Capture the cell that displays the provided text and extract its (X, Y) central coordinate. 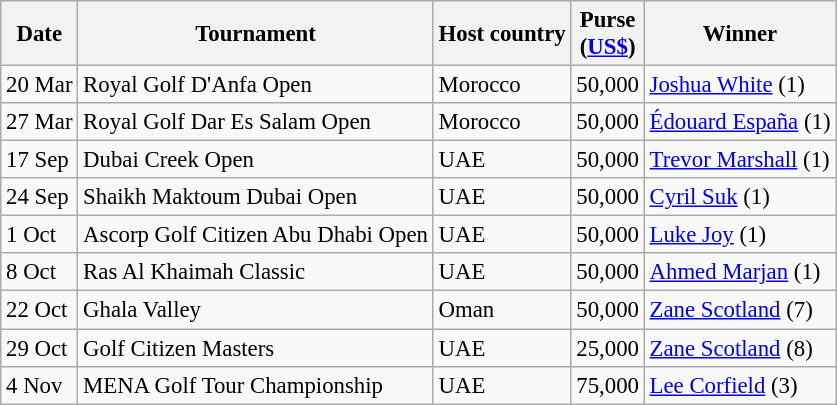
Ascorp Golf Citizen Abu Dhabi Open (256, 235)
Lee Corfield (3) (740, 385)
24 Sep (40, 197)
Oman (502, 310)
Host country (502, 34)
Édouard España (1) (740, 122)
Shaikh Maktoum Dubai Open (256, 197)
4 Nov (40, 385)
20 Mar (40, 85)
Dubai Creek Open (256, 160)
Zane Scotland (8) (740, 348)
Joshua White (1) (740, 85)
29 Oct (40, 348)
Purse(US$) (608, 34)
Royal Golf D'Anfa Open (256, 85)
MENA Golf Tour Championship (256, 385)
Luke Joy (1) (740, 235)
75,000 (608, 385)
Trevor Marshall (1) (740, 160)
Winner (740, 34)
Royal Golf Dar Es Salam Open (256, 122)
27 Mar (40, 122)
8 Oct (40, 273)
Date (40, 34)
Zane Scotland (7) (740, 310)
Ahmed Marjan (1) (740, 273)
17 Sep (40, 160)
1 Oct (40, 235)
25,000 (608, 348)
Tournament (256, 34)
Golf Citizen Masters (256, 348)
Ras Al Khaimah Classic (256, 273)
Cyril Suk (1) (740, 197)
Ghala Valley (256, 310)
22 Oct (40, 310)
